Find where the given text appears and provide that cell's center as [x, y] coordinate. 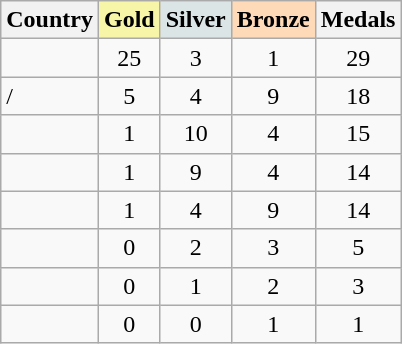
29 [358, 58]
18 [358, 96]
25 [129, 58]
15 [358, 134]
/ [50, 96]
Silver [196, 20]
Country [50, 20]
Medals [358, 20]
Bronze [273, 20]
10 [196, 134]
Gold [129, 20]
